For the text-containing cell, return its midpoint in [X, Y] coordinate format. 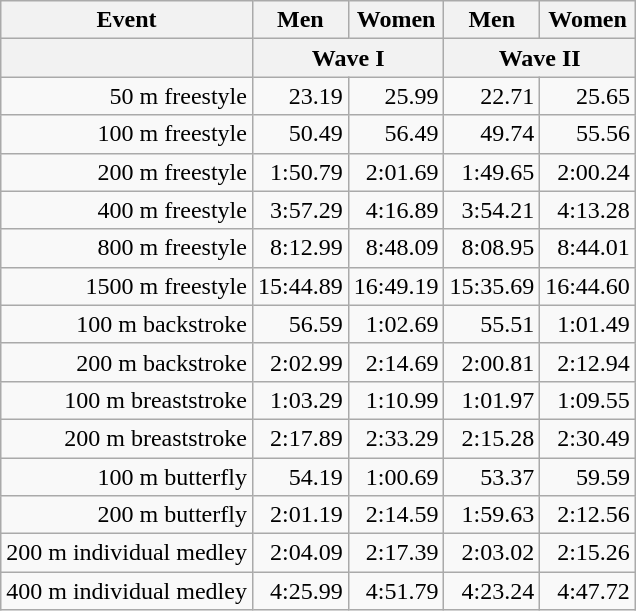
56.49 [396, 134]
4:13.28 [588, 210]
54.19 [300, 477]
1:01.49 [588, 324]
59.59 [588, 477]
100 m backstroke [127, 324]
2:12.56 [588, 515]
2:00.24 [588, 172]
55.56 [588, 134]
16:49.19 [396, 286]
2:02.99 [300, 362]
1500 m freestyle [127, 286]
2:14.59 [396, 515]
2:15.28 [492, 438]
2:03.02 [492, 553]
1:09.55 [588, 400]
1:02.69 [396, 324]
100 m freestyle [127, 134]
200 m individual medley [127, 553]
1:59.63 [492, 515]
2:01.19 [300, 515]
49.74 [492, 134]
8:12.99 [300, 248]
Wave II [540, 58]
8:48.09 [396, 248]
400 m individual medley [127, 591]
56.59 [300, 324]
25.65 [588, 96]
1:03.29 [300, 400]
15:44.89 [300, 286]
50.49 [300, 134]
1:00.69 [396, 477]
2:00.81 [492, 362]
200 m butterfly [127, 515]
16:44.60 [588, 286]
22.71 [492, 96]
1:10.99 [396, 400]
4:51.79 [396, 591]
100 m breaststroke [127, 400]
2:12.94 [588, 362]
3:57.29 [300, 210]
50 m freestyle [127, 96]
200 m backstroke [127, 362]
100 m butterfly [127, 477]
3:54.21 [492, 210]
53.37 [492, 477]
2:04.09 [300, 553]
2:01.69 [396, 172]
800 m freestyle [127, 248]
25.99 [396, 96]
8:44.01 [588, 248]
2:14.69 [396, 362]
Wave I [348, 58]
8:08.95 [492, 248]
200 m freestyle [127, 172]
2:33.29 [396, 438]
2:17.89 [300, 438]
1:01.97 [492, 400]
23.19 [300, 96]
15:35.69 [492, 286]
55.51 [492, 324]
200 m breaststroke [127, 438]
4:23.24 [492, 591]
2:15.26 [588, 553]
4:47.72 [588, 591]
400 m freestyle [127, 210]
2:30.49 [588, 438]
1:49.65 [492, 172]
4:25.99 [300, 591]
Event [127, 20]
4:16.89 [396, 210]
2:17.39 [396, 553]
1:50.79 [300, 172]
